Output the (x, y) coordinate of the center of the cell containing the given text.  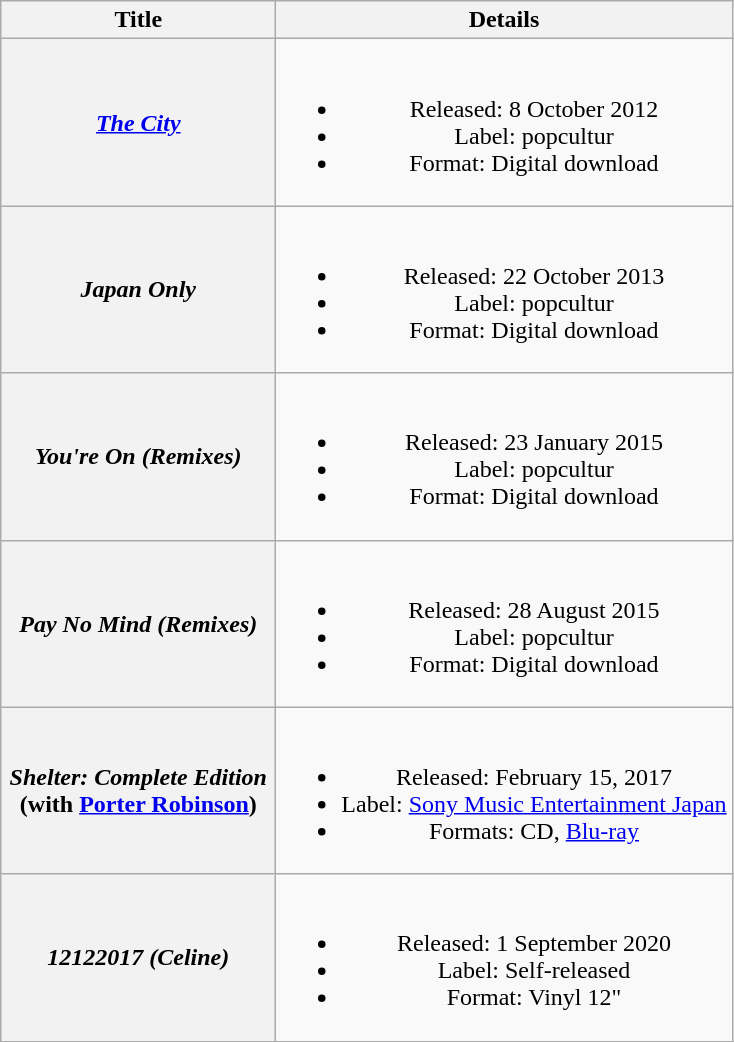
Released: 22 October 2013Label: popculturFormat: Digital download (504, 290)
You're On (Remixes) (138, 456)
Japan Only (138, 290)
Released: 23 January 2015Label: popculturFormat: Digital download (504, 456)
Shelter: Complete Edition(with Porter Robinson) (138, 790)
Released: February 15, 2017Label: Sony Music Entertainment JapanFormats: CD, Blu-ray (504, 790)
The City (138, 122)
Details (504, 20)
Released: 28 August 2015Label: popculturFormat: Digital download (504, 624)
Title (138, 20)
12122017 (Celine) (138, 958)
Pay No Mind (Remixes) (138, 624)
Released: 1 September 2020Label: Self-releasedFormat: Vinyl 12" (504, 958)
Released: 8 October 2012Label: popculturFormat: Digital download (504, 122)
